Return the [X, Y] coordinate for the center point of the cell that contains the specified text.  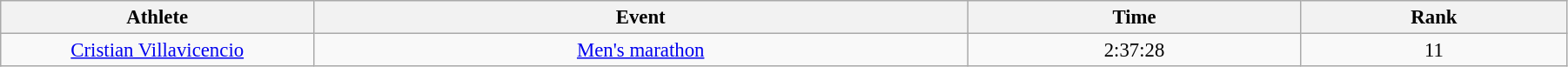
11 [1434, 50]
Men's marathon [640, 50]
Time [1135, 17]
Rank [1434, 17]
Athlete [157, 17]
Cristian Villavicencio [157, 50]
Event [640, 17]
2:37:28 [1135, 50]
